Return the (x, y) coordinate for the center point of the cell that contains the specified text.  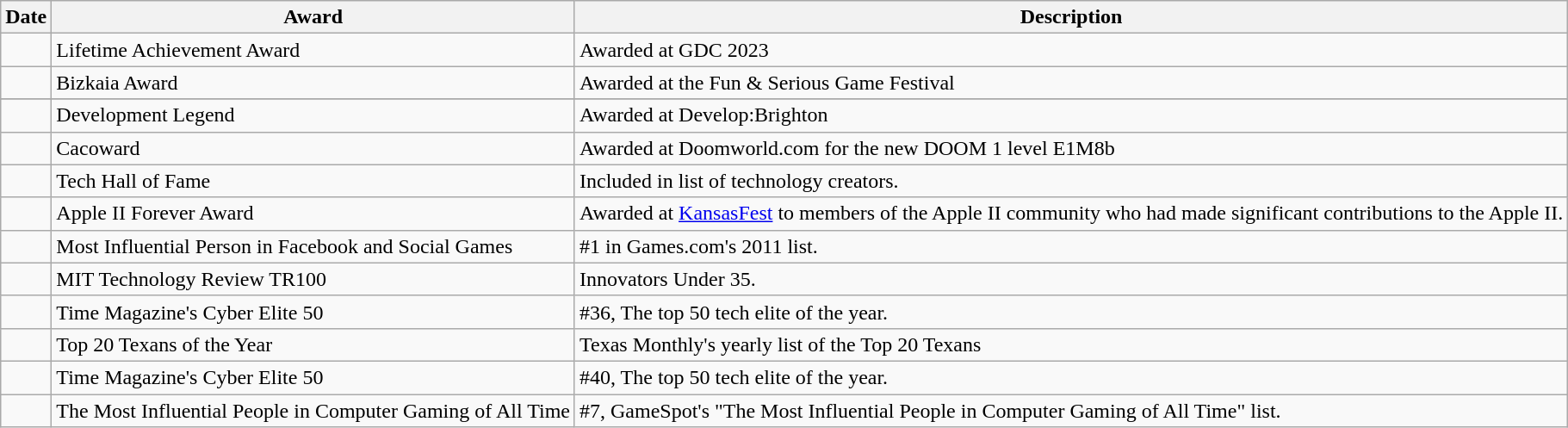
Lifetime Achievement Award (313, 50)
Award (313, 17)
#36, The top 50 tech elite of the year. (1071, 312)
Awarded at the Fun & Serious Game Festival (1071, 83)
Awarded at Develop:Brighton (1071, 115)
Innovators Under 35. (1071, 279)
Most Influential Person in Facebook and Social Games (313, 246)
Apple II Forever Award (313, 214)
#40, The top 50 tech elite of the year. (1071, 377)
Description (1071, 17)
Tech Hall of Fame (313, 181)
#1 in Games.com's 2011 list. (1071, 246)
Awarded at GDC 2023 (1071, 50)
The Most Influential People in Computer Gaming of All Time (313, 411)
Cacoward (313, 148)
Included in list of technology creators. (1071, 181)
Awarded at KansasFest to members of the Apple II community who had made significant contributions to the Apple II. (1071, 214)
MIT Technology Review TR100 (313, 279)
Top 20 Texans of the Year (313, 344)
Development Legend (313, 115)
Texas Monthly's yearly list of the Top 20 Texans (1071, 344)
#7, GameSpot's "The Most Influential People in Computer Gaming of All Time" list. (1071, 411)
Date (26, 17)
Awarded at Doomworld.com for the new DOOM 1 level E1M8b (1071, 148)
Bizkaia Award (313, 83)
